Determine the [X, Y] coordinate at the center of the cell enclosing the given text.  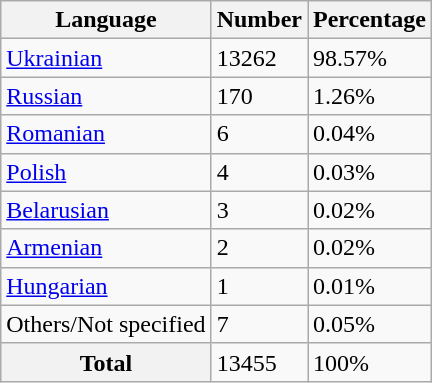
98.57% [370, 58]
0.03% [370, 172]
0.04% [370, 134]
170 [259, 96]
Armenian [106, 248]
100% [370, 362]
13262 [259, 58]
Others/Not specified [106, 324]
Hungarian [106, 286]
1.26% [370, 96]
Polish [106, 172]
Russian [106, 96]
7 [259, 324]
6 [259, 134]
13455 [259, 362]
0.01% [370, 286]
3 [259, 210]
0.05% [370, 324]
Number [259, 20]
Language [106, 20]
Ukrainian [106, 58]
4 [259, 172]
Romanian [106, 134]
Total [106, 362]
1 [259, 286]
Belarusian [106, 210]
Percentage [370, 20]
2 [259, 248]
